For the text-containing cell, return its midpoint in [x, y] coordinate format. 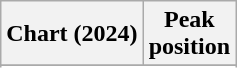
Peakposition [189, 34]
Chart (2024) [72, 34]
